Provide the (x, y) coordinate of the cell's center where the given text is located.  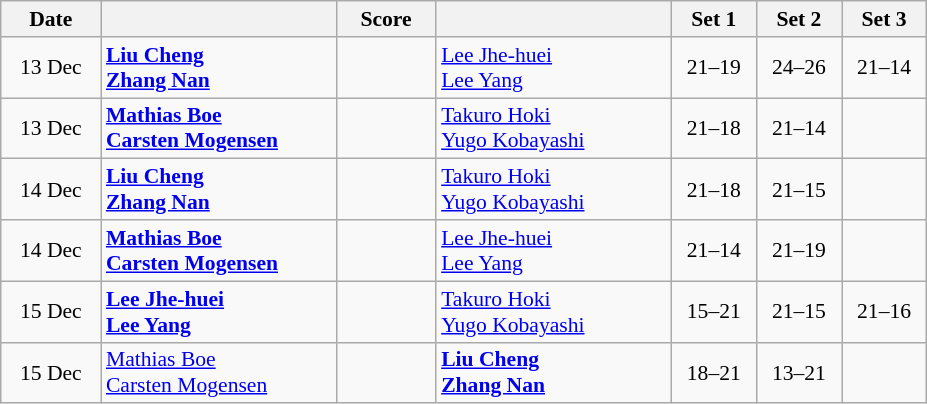
Set 1 (714, 19)
Score (386, 19)
15–21 (714, 312)
Date (51, 19)
18–21 (714, 372)
21–16 (884, 312)
24–26 (798, 68)
Set 3 (884, 19)
13–21 (798, 372)
Set 2 (798, 19)
